For the text-containing cell, return its midpoint in (X, Y) coordinate format. 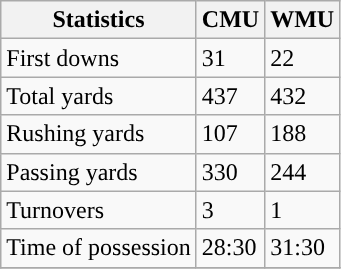
31 (230, 58)
CMU (230, 20)
Total yards (99, 96)
244 (302, 172)
330 (230, 172)
Turnovers (99, 210)
1 (302, 210)
432 (302, 96)
188 (302, 134)
3 (230, 210)
Rushing yards (99, 134)
First downs (99, 58)
Statistics (99, 20)
31:30 (302, 248)
WMU (302, 20)
107 (230, 134)
Time of possession (99, 248)
437 (230, 96)
28:30 (230, 248)
Passing yards (99, 172)
22 (302, 58)
